Scan for the cell matching the given text and deliver its (X, Y) coordinate at center. 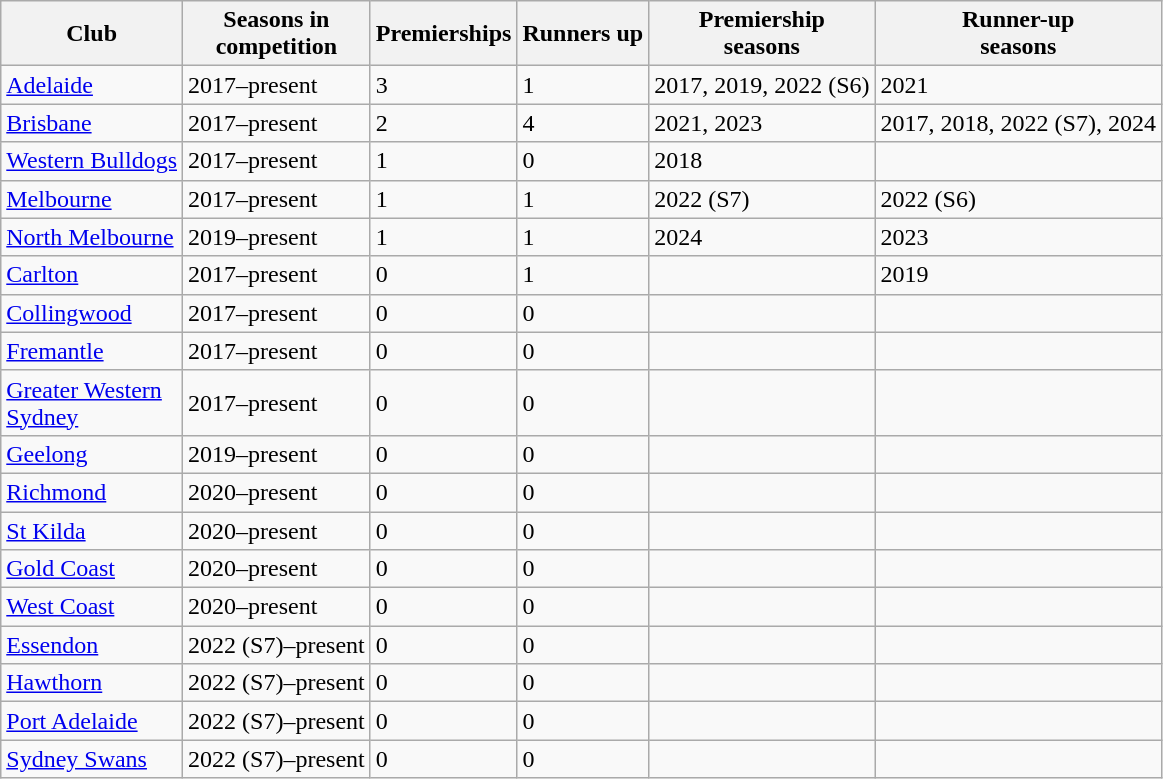
North Melbourne (92, 237)
Club (92, 34)
4 (583, 123)
Premiershipseasons (762, 34)
Western Bulldogs (92, 161)
3 (444, 85)
2022 (S7) (762, 199)
2018 (762, 161)
Melbourne (92, 199)
2017, 2018, 2022 (S7), 2024 (1018, 123)
Runner-upseasons (1018, 34)
Greater WesternSydney (92, 402)
Collingwood (92, 313)
Runners up (583, 34)
Fremantle (92, 351)
2017, 2019, 2022 (S6) (762, 85)
Sydney Swans (92, 759)
Premierships (444, 34)
2 (444, 123)
2021 (1018, 85)
2021, 2023 (762, 123)
Adelaide (92, 85)
Essendon (92, 645)
Geelong (92, 454)
St Kilda (92, 531)
2024 (762, 237)
Hawthorn (92, 683)
2023 (1018, 237)
Richmond (92, 492)
Port Adelaide (92, 721)
West Coast (92, 607)
Carlton (92, 275)
2022 (S6) (1018, 199)
Brisbane (92, 123)
Gold Coast (92, 569)
Seasons incompetition (277, 34)
2019 (1018, 275)
